Determine the [x, y] coordinate at the center of the cell enclosing the given text.  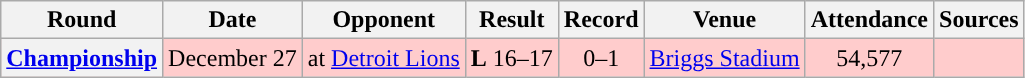
Briggs Stadium [724, 58]
Opponent [384, 20]
Date [233, 20]
December 27 [233, 58]
Sources [980, 20]
54,577 [869, 58]
Attendance [869, 20]
0–1 [601, 58]
Result [512, 20]
Venue [724, 20]
Record [601, 20]
L 16–17 [512, 58]
Round [82, 20]
at Detroit Lions [384, 58]
Championship [82, 58]
